Extract the (x, y) coordinate from the center of the cell holding the provided text.  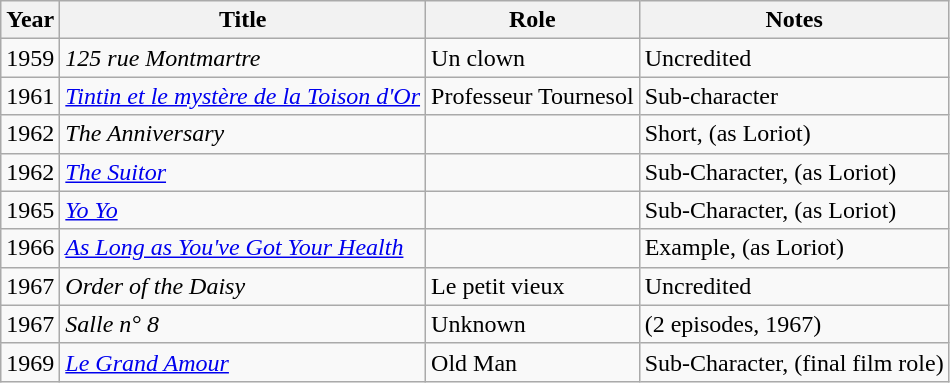
Notes (794, 20)
1969 (30, 362)
Year (30, 20)
The Anniversary (243, 134)
(2 episodes, 1967) (794, 324)
Sub-Character, (final film role) (794, 362)
125 rue Montmartre (243, 58)
1961 (30, 96)
Yo Yo (243, 210)
The Suitor (243, 172)
Order of the Daisy (243, 286)
Salle n° 8 (243, 324)
Short, (as Loriot) (794, 134)
Sub-character (794, 96)
Example, (as Loriot) (794, 248)
Tintin et le mystère de la Toison d'Or (243, 96)
Professeur Tournesol (533, 96)
Le Grand Amour (243, 362)
Title (243, 20)
Role (533, 20)
1959 (30, 58)
Old Man (533, 362)
As Long as You've Got Your Health (243, 248)
1966 (30, 248)
Unknown (533, 324)
Un clown (533, 58)
Le petit vieux (533, 286)
1965 (30, 210)
